Determine the [X, Y] coordinate at the center of the cell enclosing the given text.  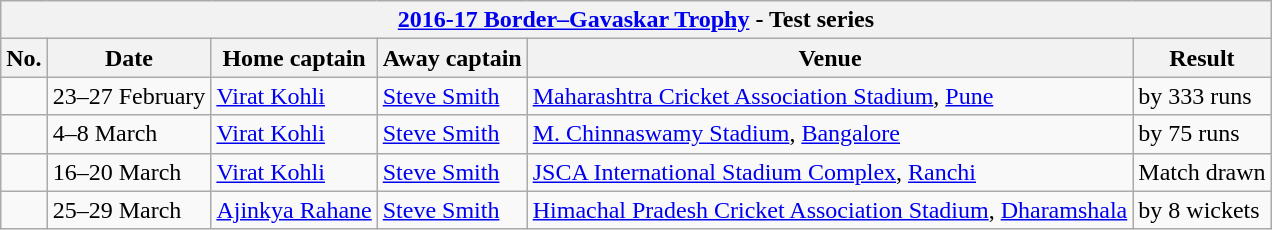
16–20 March [129, 172]
2016-17 Border–Gavaskar Trophy - Test series [636, 20]
No. [24, 58]
by 8 wickets [1202, 210]
by 75 runs [1202, 134]
Away captain [452, 58]
JSCA International Stadium Complex, Ranchi [830, 172]
25–29 March [129, 210]
23–27 February [129, 96]
Venue [830, 58]
Ajinkya Rahane [294, 210]
Himachal Pradesh Cricket Association Stadium, Dharamshala [830, 210]
Home captain [294, 58]
Match drawn [1202, 172]
M. Chinnaswamy Stadium, Bangalore [830, 134]
Result [1202, 58]
4–8 March [129, 134]
Maharashtra Cricket Association Stadium, Pune [830, 96]
by 333 runs [1202, 96]
Date [129, 58]
